Return the [X, Y] coordinate for the center point of the cell that contains the specified text.  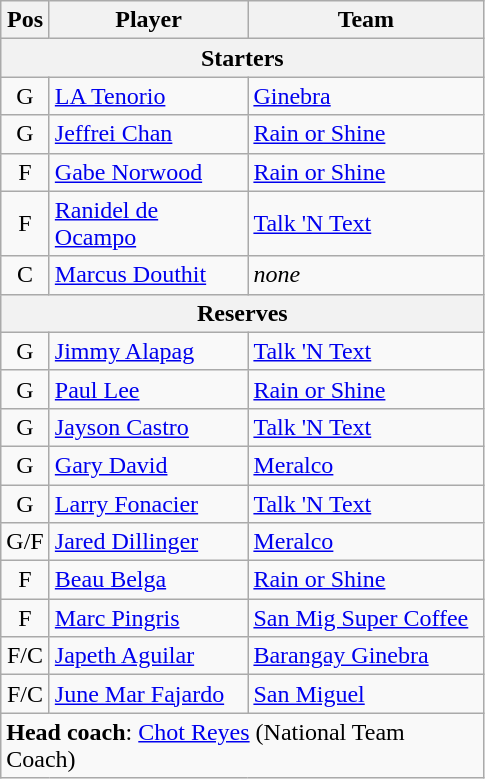
Jimmy Alapag [148, 351]
Paul Lee [148, 389]
none [366, 275]
Japeth Aguilar [148, 656]
Starters [242, 58]
Marc Pingris [148, 618]
LA Tenorio [148, 96]
C [26, 275]
Ginebra [366, 96]
San Mig Super Coffee [366, 618]
Team [366, 20]
Pos [26, 20]
Gary David [148, 465]
Head coach: Chot Reyes (National Team Coach) [242, 746]
Jayson Castro [148, 427]
Jeffrei Chan [148, 134]
San Miguel [366, 694]
Gabe Norwood [148, 172]
G/F [26, 542]
Jared Dillinger [148, 542]
June Mar Fajardo [148, 694]
Marcus Douthit [148, 275]
Player [148, 20]
Barangay Ginebra [366, 656]
Reserves [242, 313]
Larry Fonacier [148, 503]
Ranidel de Ocampo [148, 224]
Beau Belga [148, 580]
